Return (X, Y) of the center of cell containing provided text 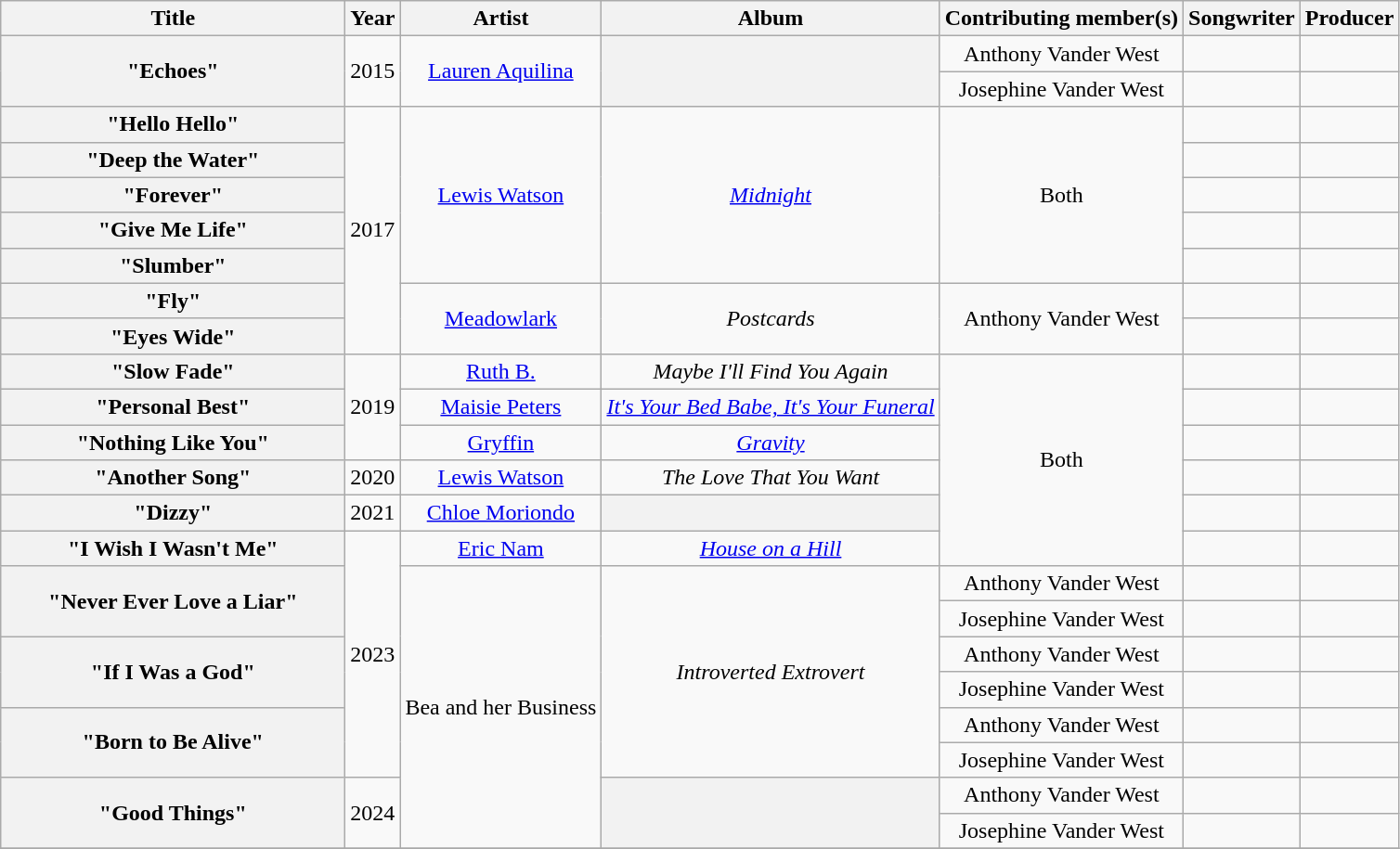
Gravity (771, 443)
Title (173, 19)
Ruth B. (501, 371)
"Slumber" (173, 265)
It's Your Bed Babe, It's Your Funeral (771, 406)
2019 (373, 406)
Maisie Peters (501, 406)
Maybe I'll Find You Again (771, 371)
"Nothing Like You" (173, 443)
"Never Ever Love a Liar" (173, 601)
Artist (501, 19)
Album (771, 19)
"Good Things" (173, 813)
"If I Was a God" (173, 672)
"Dizzy" (173, 513)
Introverted Extrovert (771, 672)
"I Wish I Wasn't Me" (173, 548)
Year (373, 19)
2023 (373, 654)
"Forever" (173, 195)
"Give Me Life" (173, 230)
Eric Nam (501, 548)
2020 (373, 478)
"Another Song" (173, 478)
2015 (373, 71)
Postcards (771, 318)
Midnight (771, 195)
Contributing member(s) (1061, 19)
2017 (373, 230)
Chloe Moriondo (501, 513)
"Fly" (173, 301)
House on a Hill (771, 548)
2021 (373, 513)
"Slow Fade" (173, 371)
Bea and her Business (501, 707)
"Born to Be Alive" (173, 742)
Meadowlark (501, 318)
Producer (1350, 19)
Gryffin (501, 443)
"Deep the Water" (173, 160)
Lauren Aquilina (501, 71)
"Personal Best" (173, 406)
"Eyes Wide" (173, 336)
"Echoes" (173, 71)
2024 (373, 813)
Songwriter (1242, 19)
The Love That You Want (771, 478)
"Hello Hello" (173, 124)
